Detect which cell encompasses the target text, then output its [x, y] center coordinate. 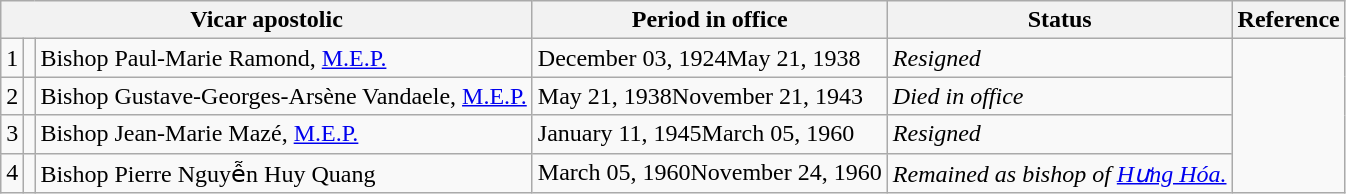
3 [12, 134]
Period in office [710, 20]
Reference [1288, 20]
December 03, 1924May 21, 1938 [710, 58]
Bishop Jean-Marie Mazé, M.E.P. [284, 134]
Vicar apostolic [267, 20]
Remained as bishop of Hưng Hóa. [1060, 173]
May 21, 1938November 21, 1943 [710, 96]
2 [12, 96]
4 [12, 173]
Bishop Gustave-Georges-Arsène Vandaele, M.E.P. [284, 96]
March 05, 1960November 24, 1960 [710, 173]
Died in office [1060, 96]
January 11, 1945March 05, 1960 [710, 134]
Status [1060, 20]
Bishop Paul-Marie Ramond, M.E.P. [284, 58]
1 [12, 58]
Bishop Pierre Nguyễn Huy Quang [284, 173]
